From the cell containing the given text, extract its center point as (x, y) coordinate. 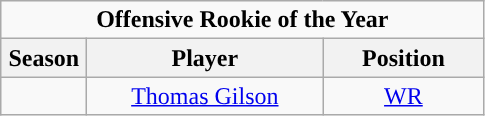
Position (404, 58)
Offensive Rookie of the Year (242, 20)
WR (404, 96)
Thomas Gilson (205, 96)
Season (44, 58)
Player (205, 58)
